Provide the (x, y) coordinate of the cell's center where the given text is located.  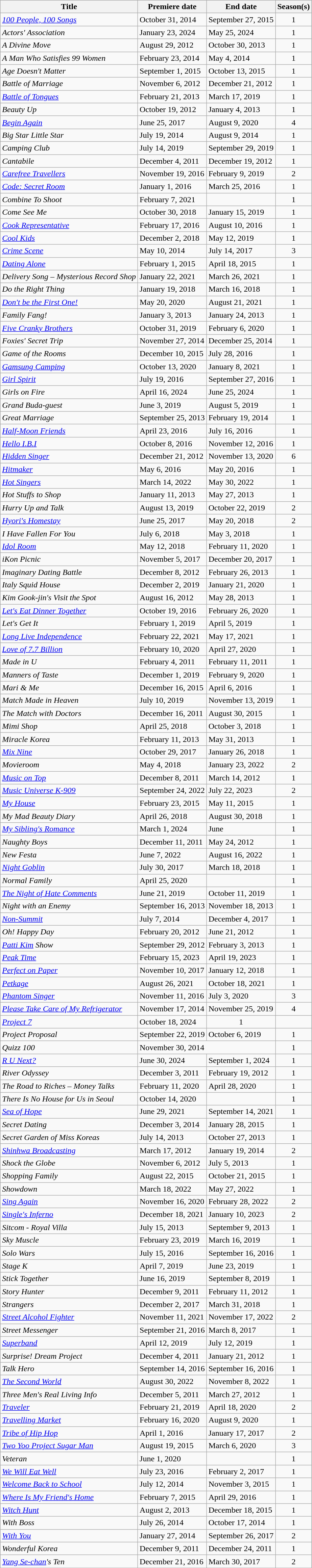
6 (293, 456)
April 25, 2020 (172, 880)
Hurry Up and Talk (69, 508)
Solo Wars (69, 1253)
November 30, 2014 (207, 1047)
September 25, 2013 (172, 418)
October 19, 2016 (172, 611)
February 19, 2012 (241, 1073)
February 17, 2016 (172, 225)
August 5, 2019 (241, 405)
Great Marriage (69, 418)
February 23, 2014 (172, 58)
August 19, 2015 (172, 1446)
August 21, 2021 (241, 302)
September 14, 2021 (241, 1112)
Cook Representative (69, 225)
February 9, 2020 (241, 675)
February 28, 2022 (241, 1202)
March 27, 2012 (241, 1394)
February 19, 2014 (241, 418)
October 13, 2015 (241, 71)
March 17, 2019 (241, 97)
Cantabile (69, 161)
March 8, 2017 (241, 1330)
September 29, 2019 (241, 148)
February 21, 2019 (172, 1407)
June 7, 2022 (172, 855)
August 13, 2019 (172, 508)
April 27, 2020 (241, 649)
Strangers (69, 1304)
Traveler (69, 1407)
With Boss (69, 1523)
July 14, 2019 (172, 148)
March 16, 2018 (241, 289)
Girls on Fire (69, 392)
April 7, 2019 (172, 1266)
January 23, 2022 (241, 765)
The Second World (69, 1381)
October 19, 2012 (172, 109)
October 8, 2016 (172, 444)
Love of 7.7 Billion (69, 649)
June 25, 2024 (241, 392)
October 31, 2014 (172, 20)
Shinhwa Broadcasting (69, 1150)
Three Men's Real Living Info (69, 1394)
A Divine Move (69, 45)
May 24, 2012 (241, 842)
February 20, 2012 (172, 932)
September 1, 2024 (241, 1060)
July 30, 2017 (172, 868)
April 23, 2016 (172, 431)
Girl Spirit (69, 379)
May 30, 2022 (241, 482)
June (241, 829)
There Is No House for Us in Seoul (69, 1099)
September 29, 2012 (172, 945)
Battle of Tongues (69, 97)
Made in U (69, 662)
January 21, 2020 (241, 585)
January 21, 2012 (241, 1356)
Street Messenger (69, 1330)
The Match with Doctors (69, 713)
September 16, 2013 (172, 906)
July 15, 2013 (172, 1227)
February 9, 2019 (241, 174)
December 8, 2011 (172, 777)
August 30, 2022 (172, 1381)
July 19, 2014 (172, 135)
Non-Summit (69, 919)
December 4, 2017 (241, 919)
February 22, 2021 (172, 636)
March 31, 2018 (241, 1304)
March 17, 2012 (172, 1150)
May 27, 2022 (241, 1189)
Normal Family (69, 880)
December 5, 2011 (172, 1394)
December 8, 2012 (172, 572)
November 17, 2014 (172, 1009)
May 28, 2013 (241, 598)
December 2, 2019 (172, 585)
Big Star Little Star (69, 135)
October 18, 2024 (172, 1022)
February 7, 2021 (172, 200)
January 1, 2016 (172, 187)
December 2, 2018 (172, 238)
January 11, 2013 (172, 495)
December 3, 2014 (172, 1124)
Cool Kids (69, 238)
May 3, 2018 (241, 533)
June 16, 2019 (172, 1279)
May 12, 2019 (241, 238)
July 7, 2014 (172, 919)
The Night of Hate Comments (69, 893)
May 27, 2013 (241, 495)
October 30, 2018 (172, 212)
January 3, 2013 (172, 315)
December 19, 2012 (241, 161)
Title (69, 7)
February 7, 2015 (172, 1497)
Begin Again (69, 122)
Street Alcohol Fighter (69, 1317)
August 9, 2014 (241, 135)
Phantom Singer (69, 996)
November 18, 2013 (241, 906)
December 3, 2011 (172, 1073)
Shock the Globe (69, 1163)
July 5, 2013 (241, 1163)
Movieroom (69, 765)
February 1, 2015 (172, 264)
November 5, 2017 (172, 559)
June 3, 2019 (172, 405)
Carefree Travellers (69, 174)
April 29, 2016 (241, 1497)
July 16, 2016 (241, 431)
Stage K (69, 1266)
Hello I.B.I (69, 444)
September 26, 2017 (241, 1536)
My Sibling's Romance (69, 829)
February 15, 2023 (172, 957)
March 18, 2022 (172, 1189)
October 21, 2015 (241, 1176)
Sitcom - Royal Villa (69, 1227)
March 26, 2021 (241, 276)
March 6, 2020 (241, 1446)
July 10, 2019 (172, 700)
November 3, 2015 (241, 1484)
November 27, 2014 (172, 341)
Let's Eat Dinner Together (69, 611)
Peak Time (69, 957)
Premiere date (172, 7)
February 11, 2013 (172, 739)
December 11, 2011 (172, 842)
March 25, 2016 (241, 187)
November 13, 2019 (241, 700)
May 4, 2014 (241, 58)
May 20, 2020 (172, 302)
January 15, 2019 (241, 212)
February 26, 2013 (241, 572)
November 19, 2016 (172, 174)
Wonderful Korea (69, 1548)
June 21, 2019 (172, 893)
January 4, 2013 (241, 109)
Sing Again (69, 1202)
Kim Gook-jin's Visit the Spot (69, 598)
I Have Fallen For You (69, 533)
Welcome Back to School (69, 1484)
Five Cranky Brothers (69, 328)
Italy Squid House (69, 585)
Secret Garden of Miss Koreas (69, 1137)
February 26, 2020 (241, 611)
January 22, 2021 (172, 276)
December 21, 2016 (172, 1561)
October 29, 2017 (172, 752)
February 16, 2020 (172, 1420)
August 26, 2021 (172, 983)
May 4, 2018 (172, 765)
April 18, 2020 (241, 1407)
Mix Nine (69, 752)
Delivery Song – Mysterious Record Shop (69, 276)
January 10, 2023 (241, 1215)
Oh! Happy Day (69, 932)
March 18, 2018 (241, 868)
Tribe of Hip Hop (69, 1433)
April 5, 2019 (241, 623)
March 14, 2012 (241, 777)
July 3, 2020 (241, 996)
July 26, 2014 (172, 1523)
Code: Secret Room (69, 187)
April 19, 2023 (241, 957)
Family Fang! (69, 315)
December 10, 2015 (172, 353)
July 6, 2018 (172, 533)
Crime Scene (69, 251)
November 10, 2017 (172, 970)
Project 7 (69, 1022)
January 23, 2024 (172, 32)
January 24, 2013 (241, 315)
Please Take Care of My Refrigerator (69, 1009)
Veteran (69, 1459)
New Festa (69, 855)
Witch Hunt (69, 1510)
End date (241, 7)
May 17, 2021 (241, 636)
December 24, 2011 (241, 1548)
November 13, 2020 (241, 456)
May 31, 2013 (241, 739)
The Road to Riches – Money Talks (69, 1086)
Long Live Independence (69, 636)
October 3, 2018 (241, 726)
February 11, 2012 (241, 1292)
With You (69, 1536)
January 12, 2018 (241, 970)
Sea of Hope (69, 1112)
Do the Right Thing (69, 289)
My House (69, 803)
Grand Buda-guest (69, 405)
October 6, 2019 (241, 1035)
January 28, 2015 (241, 1124)
January 19, 2014 (241, 1150)
Game of the Rooms (69, 353)
January 17, 2017 (241, 1433)
Match Made in Heaven (69, 700)
September 1, 2015 (172, 71)
November 11, 2021 (172, 1317)
Night Goblin (69, 868)
May 25, 2024 (241, 32)
Where Is My Friend's Home (69, 1497)
Talk Hero (69, 1368)
Foxies' Secret Trip (69, 341)
October 27, 2013 (241, 1137)
August 16, 2022 (241, 855)
Stick Together (69, 1279)
Battle of Marriage (69, 84)
February 21, 2013 (172, 97)
August 2, 2013 (172, 1510)
January 26, 2018 (241, 752)
July 14, 2017 (241, 251)
Camping Club (69, 148)
May 12, 2018 (172, 546)
Miracle Korea (69, 739)
February 2, 2017 (241, 1471)
April 28, 2020 (241, 1086)
Combine To Shoot (69, 200)
November 12, 2016 (241, 444)
Come See Me (69, 212)
July 12, 2014 (172, 1484)
August 29, 2012 (172, 45)
Quizz 100 (69, 1047)
Yang Se-chan's Ten (69, 1561)
100 People, 100 Songs (69, 20)
Let's Get It (69, 623)
Hot Singers (69, 482)
December 2, 2017 (172, 1304)
January 27, 2014 (172, 1536)
April 18, 2015 (241, 264)
September 24, 2022 (172, 791)
Surprise! Dream Project (69, 1356)
We Will Eat Well (69, 1471)
Superband (69, 1343)
August 30, 2015 (241, 713)
October 18, 2021 (241, 983)
Hitmaker (69, 469)
Don't be the First One! (69, 302)
April 12, 2019 (172, 1343)
June 1, 2020 (172, 1459)
March 16, 2019 (241, 1240)
Naughty Boys (69, 842)
Two Yoo Project Sugar Man (69, 1446)
November 16, 2020 (172, 1202)
September 14, 2016 (172, 1368)
June 30, 2024 (172, 1060)
December 1, 2019 (172, 675)
June 23, 2019 (241, 1266)
February 3, 2013 (241, 945)
September 22, 2019 (172, 1035)
A Man Who Satisfies 99 Women (69, 58)
Travelling Market (69, 1420)
Project Proposal (69, 1035)
Night with an Enemy (69, 906)
Music Universe K-909 (69, 791)
October 13, 2020 (172, 366)
October 11, 2019 (241, 893)
September 21, 2016 (172, 1330)
March 1, 2024 (172, 829)
Music on Top (69, 777)
January 19, 2018 (172, 289)
July 14, 2013 (172, 1137)
May 20, 2018 (241, 521)
May 10, 2014 (172, 251)
July 28, 2016 (241, 353)
March 14, 2022 (172, 482)
May 11, 2015 (241, 803)
Story Hunter (69, 1292)
October 31, 2019 (172, 328)
July 15, 2016 (172, 1253)
December 16, 2011 (172, 713)
R U Next? (69, 1060)
Hyori's Homestay (69, 521)
Patti Kim Show (69, 945)
September 27, 2016 (241, 379)
Imaginary Dating Battle (69, 572)
October 17, 2014 (241, 1523)
November 25, 2019 (241, 1009)
December 18, 2015 (241, 1510)
Hot Stuffs to Shop (69, 495)
January 8, 2021 (241, 366)
Mimi Shop (69, 726)
July 23, 2016 (172, 1471)
Dating Alone (69, 264)
February 10, 2020 (172, 649)
River Odyssey (69, 1073)
October 22, 2019 (241, 508)
Hidden Singer (69, 456)
February 23, 2019 (172, 1240)
February 23, 2015 (172, 803)
April 16, 2024 (172, 392)
August 10, 2016 (241, 225)
December 20, 2017 (241, 559)
July 12, 2019 (241, 1343)
November 17, 2022 (241, 1317)
Perfect on Paper (69, 970)
Sky Muscle (69, 1240)
November 11, 2016 (172, 996)
Secret Dating (69, 1124)
Gamsung Camping (69, 366)
Mari & Me (69, 688)
September 8, 2019 (241, 1279)
March 30, 2017 (241, 1561)
December 16, 2015 (172, 688)
Petkage (69, 983)
November 8, 2022 (241, 1381)
February 4, 2011 (172, 662)
April 6, 2016 (241, 688)
Beauty Up (69, 109)
Half-Moon Friends (69, 431)
February 6, 2020 (241, 328)
August 16, 2012 (172, 598)
February 11, 2011 (241, 662)
July 22, 2023 (241, 791)
iKon Picnic (69, 559)
May 6, 2016 (172, 469)
September 27, 2015 (241, 20)
April 1, 2016 (172, 1433)
August 22, 2015 (172, 1176)
October 14, 2020 (172, 1099)
Showdown (69, 1189)
July 19, 2016 (172, 379)
February 1, 2019 (172, 623)
Shopping Family (69, 1176)
Manners of Taste (69, 675)
Single's Inferno (69, 1215)
August 30, 2018 (241, 816)
April 25, 2018 (172, 726)
Season(s) (293, 7)
Age Doesn't Matter (69, 71)
June 29, 2021 (172, 1112)
December 18, 2021 (172, 1215)
April 26, 2018 (172, 816)
June 21, 2012 (241, 932)
May 20, 2016 (241, 469)
September 9, 2013 (241, 1227)
October 30, 2013 (241, 45)
My Mad Beauty Diary (69, 816)
Actors' Association (69, 32)
Idol Room (69, 546)
December 25, 2014 (241, 341)
